From the cell containing the given text, extract its center point as (x, y) coordinate. 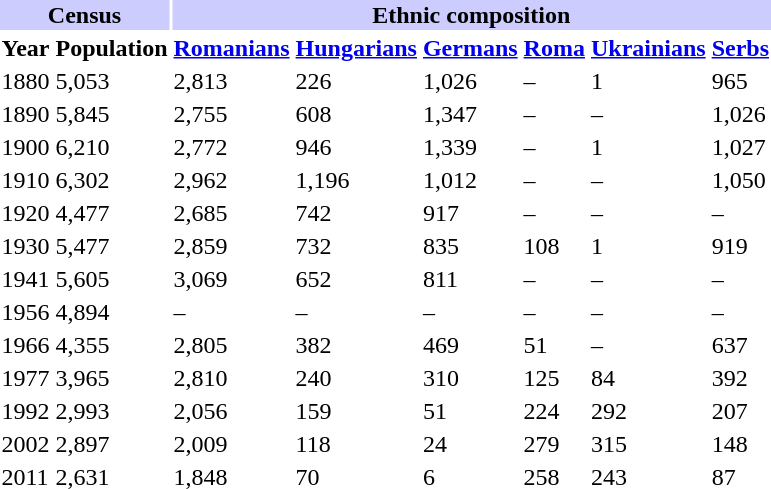
811 (470, 279)
Ukrainians (648, 48)
946 (356, 147)
2,962 (232, 180)
1,012 (470, 180)
1,347 (470, 114)
Census (84, 15)
5,845 (112, 114)
1977 (26, 378)
2,859 (232, 246)
2,810 (232, 378)
1,339 (470, 147)
Serbs (740, 48)
207 (740, 411)
3,069 (232, 279)
2,009 (232, 444)
4,477 (112, 213)
608 (356, 114)
Romanians (232, 48)
637 (740, 345)
3,965 (112, 378)
148 (740, 444)
6,210 (112, 147)
919 (740, 246)
24 (470, 444)
1930 (26, 246)
5,605 (112, 279)
2,805 (232, 345)
1992 (26, 411)
1,027 (740, 147)
1900 (26, 147)
118 (356, 444)
2,755 (232, 114)
2,993 (112, 411)
1966 (26, 345)
2002 (26, 444)
Year (26, 48)
108 (554, 246)
732 (356, 246)
1956 (26, 312)
1,196 (356, 180)
224 (554, 411)
125 (554, 378)
1,050 (740, 180)
Hungarians (356, 48)
Ethnic composition (471, 15)
392 (740, 378)
Germans (470, 48)
917 (470, 213)
2,056 (232, 411)
965 (740, 81)
4,894 (112, 312)
5,477 (112, 246)
1890 (26, 114)
2,897 (112, 444)
382 (356, 345)
1910 (26, 180)
2,685 (232, 213)
2,813 (232, 81)
315 (648, 444)
2,772 (232, 147)
84 (648, 378)
279 (554, 444)
6,302 (112, 180)
469 (470, 345)
Roma (554, 48)
226 (356, 81)
240 (356, 378)
1941 (26, 279)
310 (470, 378)
1880 (26, 81)
1920 (26, 213)
5,053 (112, 81)
4,355 (112, 345)
292 (648, 411)
835 (470, 246)
159 (356, 411)
Population (112, 48)
742 (356, 213)
652 (356, 279)
